Search for the cell housing the specified text and yield its (X, Y) center coordinate. 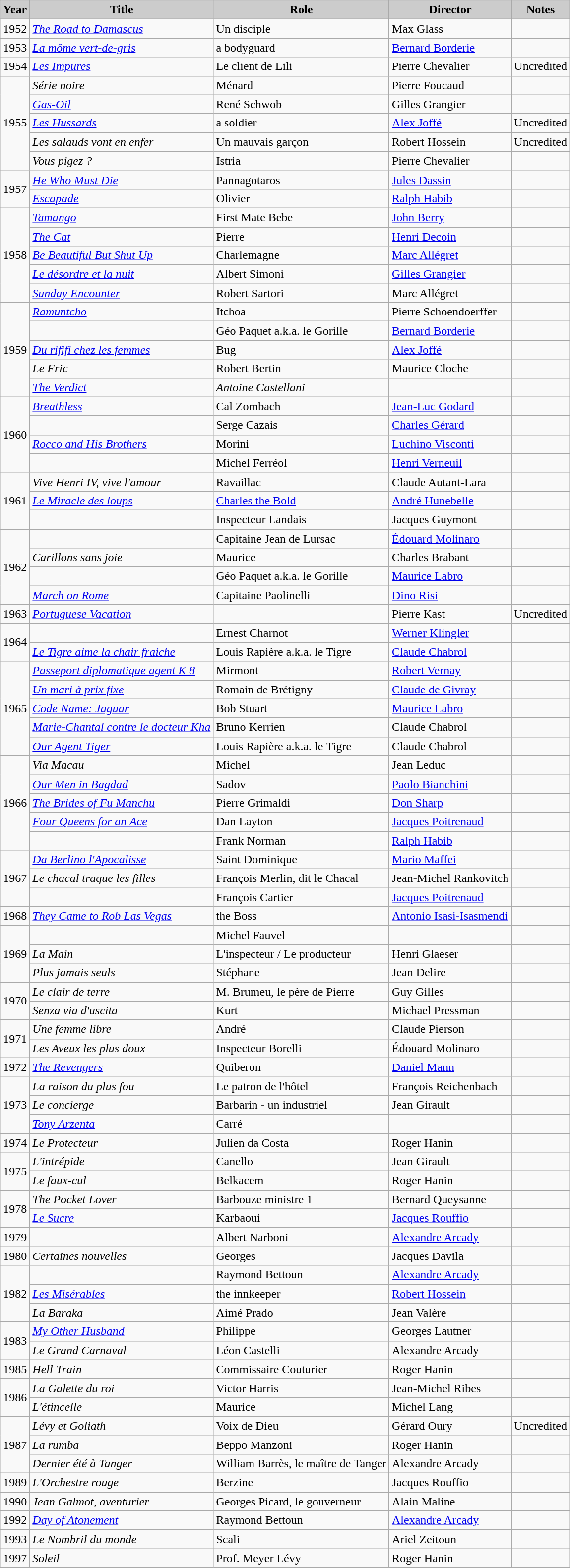
Gérard Oury (450, 1426)
Passeport diplomatique agent K 8 (122, 671)
Claude de Givray (450, 690)
Dan Layton (302, 821)
Gas-Oil (122, 104)
1979 (15, 1237)
Aimé Prado (302, 1313)
René Schwob (302, 104)
Michel Fauvel (302, 935)
Commissaire Couturier (302, 1369)
Luchino Visconti (450, 444)
Olivier (302, 198)
1990 (15, 1502)
Le Fric (122, 369)
First Mate Bebe (302, 217)
1982 (15, 1294)
Pierre (302, 237)
Prof. Meyer Lévy (302, 1558)
Istria (302, 161)
François Merlin, dit le Chacal (302, 878)
Albert Narboni (302, 1237)
Canello (302, 1162)
Pierre Foucaud (450, 85)
1978 (15, 1209)
1957 (15, 189)
Bob Stuart (302, 708)
They Came to Rob Las Vegas (122, 916)
Bruno Kerrien (302, 727)
1960 (15, 435)
Tamango (122, 217)
The Verdict (122, 387)
La môme vert-de-gris (122, 48)
La rumba (122, 1445)
Le Nombril du monde (122, 1539)
Morini (302, 444)
1961 (15, 501)
1959 (15, 350)
March on Rome (122, 595)
Georges Lautner (450, 1331)
Notes (541, 10)
1967 (15, 878)
Henri Decoin (450, 237)
Sadov (302, 784)
Rocco and His Brothers (122, 444)
Un mari à prix fixe (122, 690)
1997 (15, 1558)
Sunday Encounter (122, 293)
1971 (15, 1039)
Robert Vernay (450, 671)
Pierre Kast (450, 614)
Plus jamais seuls (122, 973)
Lévy et Goliath (122, 1426)
Antoine Castellani (302, 387)
Quiberon (302, 1067)
Stéphane (302, 973)
1973 (15, 1105)
1992 (15, 1520)
Daniel Mann (450, 1067)
The Pocket Lover (122, 1199)
a soldier (302, 123)
Jean-Luc Godard (450, 406)
Charles the Bold (302, 501)
André (302, 1029)
Charlemagne (302, 255)
Year (15, 10)
Ménard (302, 85)
Léon Castelli (302, 1350)
Bernard Queysanne (450, 1199)
Our Men in Bagdad (122, 784)
He Who Must Die (122, 180)
Don Sharp (450, 803)
1964 (15, 642)
Ariel Zeitoun (450, 1539)
Soleil (122, 1558)
Frank Norman (302, 841)
Jean Delire (450, 973)
Le Grand Carnaval (122, 1350)
Capitaine Jean de Lursac (302, 538)
Cal Zombach (302, 406)
1983 (15, 1341)
1952 (15, 29)
Max Glass (450, 29)
1970 (15, 1001)
Jean-Michel Rankovitch (450, 878)
Un mauvais garçon (302, 142)
Voix de Dieu (302, 1426)
Inspecteur Landais (302, 519)
Jacques Guymont (450, 519)
Vive Henri IV, vive l'amour (122, 482)
1993 (15, 1539)
Georges Picard, le gouverneur (302, 1502)
The Cat (122, 237)
1953 (15, 48)
Julien da Costa (302, 1142)
La Galette du roi (122, 1388)
Dino Risi (450, 595)
William Barrès, le maître de Tanger (302, 1464)
Hell Train (122, 1369)
Alain Maline (450, 1502)
Kurt (302, 1010)
Jean-Michel Ribes (450, 1388)
Saint Dominique (302, 860)
1986 (15, 1397)
1954 (15, 66)
Georges (302, 1256)
Director (450, 10)
Le chacal traque les filles (122, 878)
Du rififi chez les femmes (122, 350)
Le faux-cul (122, 1181)
Le désordre et la nuit (122, 274)
Mirmont (302, 671)
Charles Gérard (450, 425)
Certaines nouvelles (122, 1256)
Les Aveux les plus doux (122, 1048)
Claude Pierson (450, 1029)
Michael Pressman (450, 1010)
Pannagotaros (302, 180)
La Baraka (122, 1313)
Inspecteur Borelli (302, 1048)
Michel Ferréol (302, 463)
Henri Glaeser (450, 954)
Une femme libre (122, 1029)
Michel Lang (450, 1407)
1966 (15, 803)
Scali (302, 1539)
Escapade (122, 198)
Jean Valère (450, 1313)
M. Brumeu, le père de Pierre (302, 992)
Robert Sartori (302, 293)
The Revengers (122, 1067)
Jean Galmot, aventurier (122, 1502)
Charles Brabant (450, 558)
1987 (15, 1444)
1985 (15, 1369)
Le Sucre (122, 1218)
Barbouze ministre 1 (302, 1199)
Via Macau (122, 765)
Michel (302, 765)
Mario Maffei (450, 860)
Victor Harris (302, 1388)
Belkacem (302, 1181)
Le clair de terre (122, 992)
Carillons sans joie (122, 558)
Guy Gilles (450, 992)
The Road to Damascus (122, 29)
Albert Simoni (302, 274)
Day of Atonement (122, 1520)
1972 (15, 1067)
Tony Arzenta (122, 1124)
Ernest Charnot (302, 633)
1969 (15, 954)
Marie-Chantal contre le docteur Kha (122, 727)
Karbaoui (302, 1218)
Portuguese Vacation (122, 614)
Title (122, 10)
François Reichenbach (450, 1086)
Romain de Brétigny (302, 690)
Pierre Schoendoerffer (450, 312)
Itchoa (302, 312)
Série noire (122, 85)
Vous pigez ? (122, 161)
Maurice Cloche (450, 369)
1963 (15, 614)
Claude Autant-Lara (450, 482)
L'inspecteur / Le producteur (302, 954)
Be Beautiful But Shut Up (122, 255)
Dernier été à Tanger (122, 1464)
Jean Leduc (450, 765)
Serge Cazais (302, 425)
John Berry (450, 217)
a bodyguard (302, 48)
the Boss (302, 916)
Le Miracle des loups (122, 501)
L'étincelle (122, 1407)
The Brides of Fu Manchu (122, 803)
Werner Klingler (450, 633)
1968 (15, 916)
Four Queens for an Ace (122, 821)
Jules Dassin (450, 180)
1958 (15, 255)
Le concierge (122, 1105)
Le Tigre aime la chair fraiche (122, 652)
1974 (15, 1142)
Paolo Bianchini (450, 784)
Capitaine Paolinelli (302, 595)
Da Berlino l'Apocalisse (122, 860)
L'Orchestre rouge (122, 1483)
Ramuntcho (122, 312)
La raison du plus fou (122, 1086)
Pierre Grimaldi (302, 803)
1955 (15, 123)
the innkeeper (302, 1294)
Jacques Davila (450, 1256)
Les Impures (122, 66)
André Hunebelle (450, 501)
My Other Husband (122, 1331)
Le patron de l'hôtel (302, 1086)
Carré (302, 1124)
1962 (15, 566)
1965 (15, 708)
Beppo Manzoni (302, 1445)
Le client de Lili (302, 66)
Barbarin - un industriel (302, 1105)
Les Misérables (122, 1294)
Senza via d'uscita (122, 1010)
Ravaillac (302, 482)
Les salauds vont en enfer (122, 142)
Le Protecteur (122, 1142)
L'intrépide (122, 1162)
Antonio Isasi-Isasmendi (450, 916)
La Main (122, 954)
1980 (15, 1256)
Philippe (302, 1331)
Our Agent Tiger (122, 746)
Bug (302, 350)
Breathless (122, 406)
1975 (15, 1171)
Un disciple (302, 29)
Les Hussards (122, 123)
François Cartier (302, 897)
Robert Bertin (302, 369)
Code Name: Jaguar (122, 708)
1989 (15, 1483)
Role (302, 10)
Berzine (302, 1483)
Henri Verneuil (450, 463)
